From the cell containing the given text, extract its center point as [x, y] coordinate. 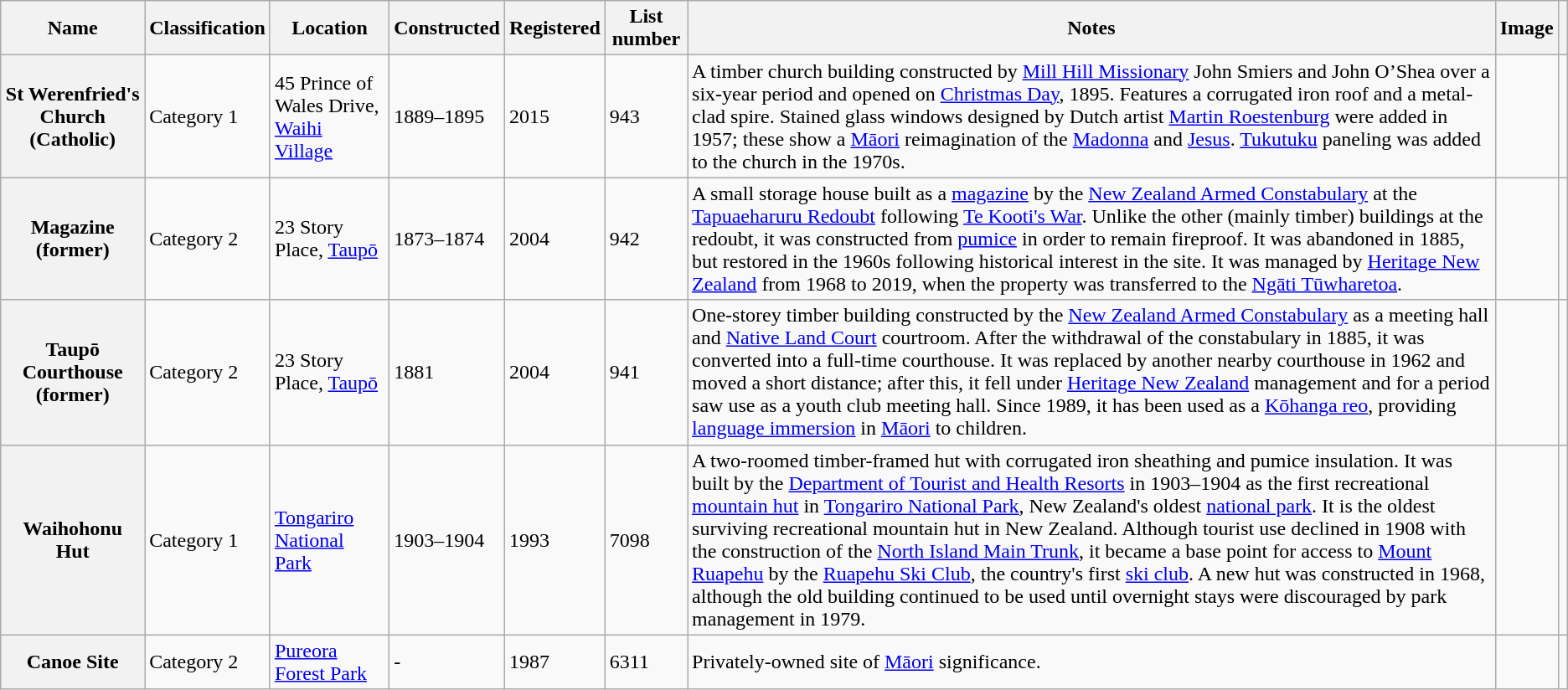
Registered [554, 28]
941 [646, 372]
1881 [447, 372]
45 Prince of Wales Drive, Waihi Village [329, 116]
Taupō Courthouse (former) [73, 372]
Name [73, 28]
Tongariro National Park [329, 539]
Waihohonu Hut [73, 539]
7098 [646, 539]
943 [646, 116]
Location [329, 28]
2015 [554, 116]
Constructed [447, 28]
Notes [1092, 28]
Classification [208, 28]
Image [1526, 28]
1889–1895 [447, 116]
Magazine (former) [73, 239]
942 [646, 239]
1873–1874 [447, 239]
1903–1904 [447, 539]
Privately-owned site of Māori significance. [1092, 662]
1993 [554, 539]
St Werenfried's Church (Catholic) [73, 116]
- [447, 662]
Canoe Site [73, 662]
6311 [646, 662]
1987 [554, 662]
List number [646, 28]
Pureora Forest Park [329, 662]
